For the text-containing cell, return its midpoint in (x, y) coordinate format. 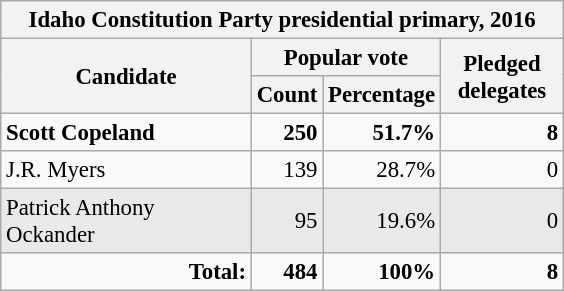
Popular vote (346, 58)
95 (286, 222)
Count (286, 95)
51.7% (382, 133)
Candidate (126, 76)
Pledged delegates (502, 76)
19.6% (382, 222)
Scott Copeland (126, 133)
J.R. Myers (126, 170)
Idaho Constitution Party presidential primary, 2016 (282, 20)
Patrick Anthony Ockander (126, 222)
250 (286, 133)
139 (286, 170)
28.7% (382, 170)
Percentage (382, 95)
8 (502, 133)
